Scan for the cell matching the given text and deliver its [x, y] coordinate at center. 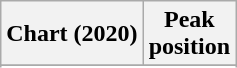
Chart (2020) [72, 34]
Peakposition [189, 34]
